Capture the cell that displays the provided text and extract its (X, Y) central coordinate. 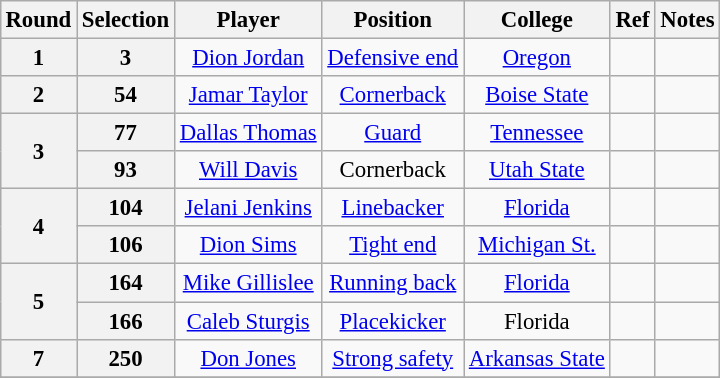
Strong safety (393, 358)
College (538, 20)
Running back (393, 283)
77 (126, 133)
Defensive end (393, 57)
Jamar Taylor (248, 95)
Don Jones (248, 358)
164 (126, 283)
Dallas Thomas (248, 133)
250 (126, 358)
Tight end (393, 245)
Round (38, 20)
Ref (632, 20)
Tennessee (538, 133)
Will Davis (248, 170)
93 (126, 170)
Notes (688, 20)
Guard (393, 133)
4 (38, 226)
7 (38, 358)
Oregon (538, 57)
Arkansas State (538, 358)
106 (126, 245)
54 (126, 95)
5 (38, 302)
2 (38, 95)
Mike Gillislee (248, 283)
Caleb Sturgis (248, 321)
Linebacker (393, 208)
1 (38, 57)
Selection (126, 20)
Jelani Jenkins (248, 208)
Player (248, 20)
Dion Jordan (248, 57)
Boise State (538, 95)
104 (126, 208)
Utah State (538, 170)
166 (126, 321)
Michigan St. (538, 245)
Dion Sims (248, 245)
Placekicker (393, 321)
Position (393, 20)
